Return (x, y) of the center of cell containing provided text 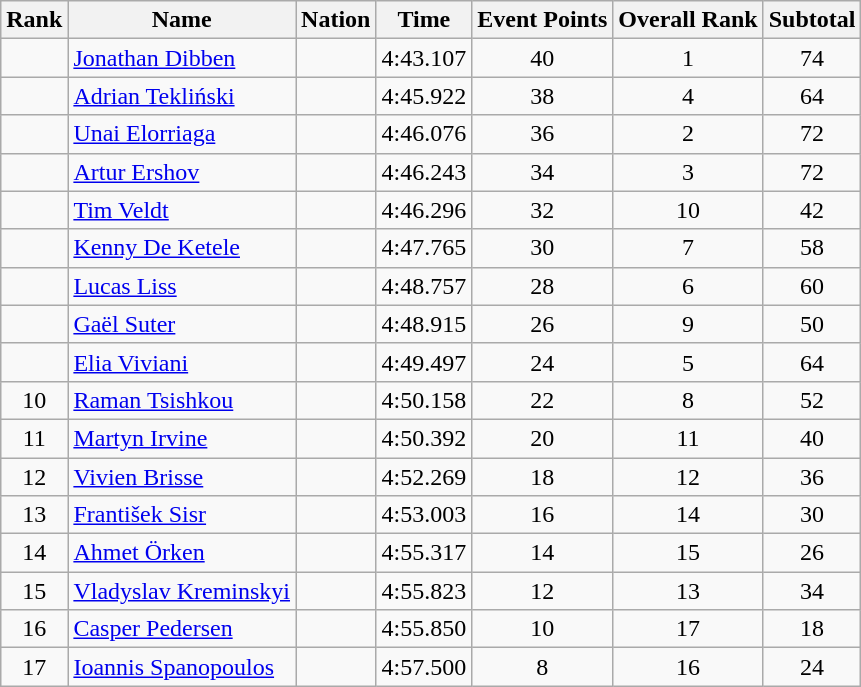
Artur Ershov (182, 172)
Name (182, 20)
4:55.317 (424, 553)
Kenny De Ketele (182, 248)
22 (542, 400)
Rank (34, 20)
Event Points (542, 20)
Jonathan Dibben (182, 58)
Subtotal (812, 20)
7 (688, 248)
Ahmet Örken (182, 553)
4:55.850 (424, 629)
Elia Viviani (182, 362)
4:49.497 (424, 362)
6 (688, 286)
4:50.392 (424, 438)
Vivien Brisse (182, 477)
9 (688, 324)
4:57.500 (424, 667)
60 (812, 286)
4:55.823 (424, 591)
Martyn Irvine (182, 438)
4:46.296 (424, 210)
38 (542, 96)
42 (812, 210)
28 (542, 286)
Lucas Liss (182, 286)
50 (812, 324)
Tim Veldt (182, 210)
Overall Rank (688, 20)
Gaël Suter (182, 324)
4:48.757 (424, 286)
4:46.243 (424, 172)
4:46.076 (424, 134)
Nation (336, 20)
Adrian Tekliński (182, 96)
František Sisr (182, 515)
Casper Pedersen (182, 629)
2 (688, 134)
32 (542, 210)
52 (812, 400)
3 (688, 172)
Unai Elorriaga (182, 134)
1 (688, 58)
4:52.269 (424, 477)
Vladyslav Kreminskyi (182, 591)
4 (688, 96)
4:47.765 (424, 248)
Ioannis Spanopoulos (182, 667)
4:45.922 (424, 96)
4:50.158 (424, 400)
4:53.003 (424, 515)
Raman Tsishkou (182, 400)
5 (688, 362)
Time (424, 20)
4:43.107 (424, 58)
58 (812, 248)
20 (542, 438)
4:48.915 (424, 324)
74 (812, 58)
